Return the [X, Y] coordinate for the center point of the cell that contains the specified text.  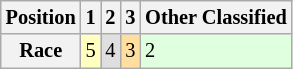
5 [91, 51]
4 [110, 51]
Position [41, 17]
Other Classified [216, 17]
Race [41, 51]
1 [91, 17]
